Find where the given text appears and provide that cell's center as (x, y) coordinate. 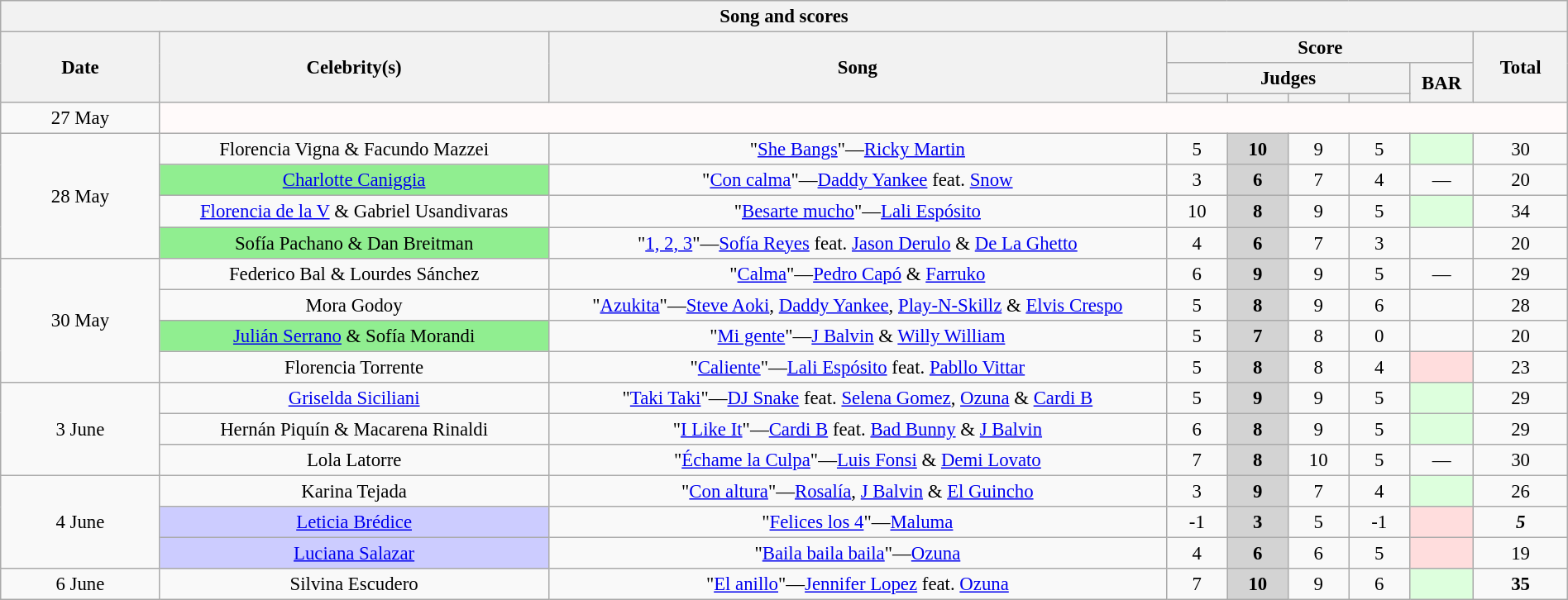
Florencia de la V & Gabriel Usandivaras (354, 212)
28 (1520, 305)
Hernán Piquín & Macarena Rinaldi (354, 429)
"El anillo"—Jennifer Lopez feat. Ozuna (857, 584)
"Caliente"—Lali Espósito feat. Pabllo Vittar (857, 367)
3 June (80, 430)
Celebrity(s) (354, 68)
28 May (80, 196)
Julián Serrano & Sofía Morandi (354, 336)
23 (1520, 367)
Leticia Brédice (354, 522)
Song and scores (784, 17)
Mora Godoy (354, 305)
BAR (1441, 83)
6 June (80, 584)
"Calma"—Pedro Capó & Farruko (857, 274)
"Échame la Culpa"—Luis Fonsi & Demi Lovato (857, 460)
"I Like It"—Cardi B feat. Bad Bunny & J Balvin (857, 429)
"Taki Taki"—DJ Snake feat. Selena Gomez, Ozuna & Cardi B (857, 398)
"Baila baila baila"—Ozuna (857, 554)
"Besarte mucho"—Lali Espósito (857, 212)
26 (1520, 491)
30 May (80, 320)
Federico Bal & Lourdes Sánchez (354, 274)
Florencia Torrente (354, 367)
"Con altura"—Rosalía, J Balvin & El Guincho (857, 491)
"Con calma"—Daddy Yankee feat. Snow (857, 181)
Lola Latorre (354, 460)
Judges (1288, 79)
"She Bangs"—Ricky Martin (857, 150)
"Felices los 4"—Maluma (857, 522)
4 June (80, 522)
34 (1520, 212)
0 (1379, 336)
Florencia Vigna & Facundo Mazzei (354, 150)
35 (1520, 584)
"1, 2, 3"—Sofía Reyes feat. Jason Derulo & De La Ghetto (857, 243)
Song (857, 68)
19 (1520, 554)
27 May (80, 118)
Charlotte Caniggia (354, 181)
Total (1520, 68)
Sofía Pachano & Dan Breitman (354, 243)
"Azukita"—Steve Aoki, Daddy Yankee, Play-N-Skillz & Elvis Crespo (857, 305)
Score (1320, 48)
"Mi gente"—J Balvin & Willy William (857, 336)
Griselda Siciliani (354, 398)
Luciana Salazar (354, 554)
Date (80, 68)
Karina Tejada (354, 491)
Silvina Escudero (354, 584)
